Determine the [x, y] coordinate at the center of the cell enclosing the given text.  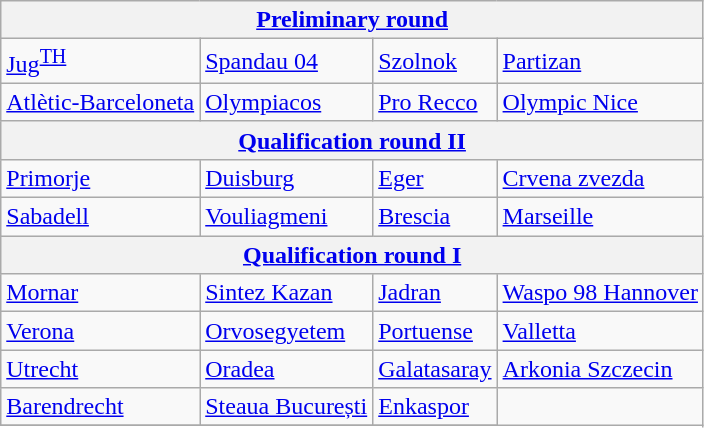
Mornar [100, 293]
Portuense [435, 331]
Marseille [600, 217]
Enkaspor [435, 407]
Waspo 98 Hannover [600, 293]
Orvosegyetem [286, 331]
Galatasaray [435, 369]
Crvena zvezda [600, 178]
Qualification round I [352, 255]
JugTH [100, 62]
Pro Recco [435, 102]
Szolnok [435, 62]
Sabadell [100, 217]
Utrecht [100, 369]
Primorje [100, 178]
Olympiacos [286, 102]
Duisburg [286, 178]
Partizan [600, 62]
Valletta [600, 331]
Steaua București [286, 407]
Brescia [435, 217]
Atlètic-Barceloneta [100, 102]
Vouliagmeni [286, 217]
Qualification round II [352, 140]
Verona [100, 331]
Barendrecht [100, 407]
Preliminary round [352, 20]
Sintez Kazan [286, 293]
Jadran [435, 293]
Arkonia Szczecin [600, 369]
Spandau 04 [286, 62]
Olympic Nice [600, 102]
Eger [435, 178]
Oradea [286, 369]
